Detect which cell encompasses the target text, then output its (x, y) center coordinate. 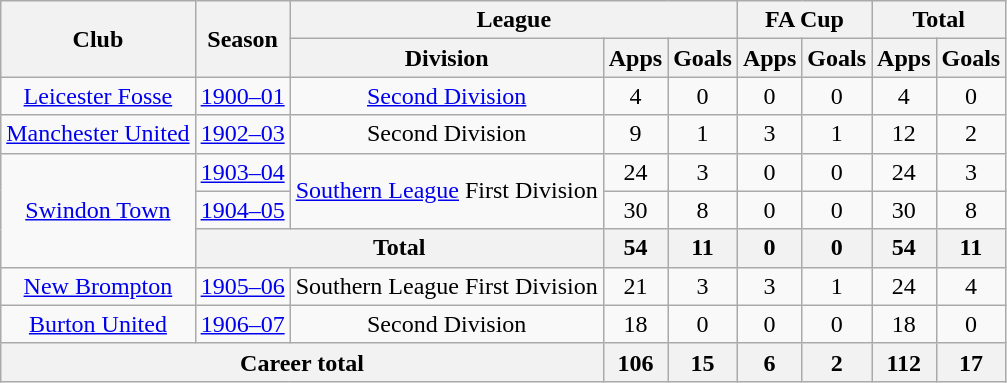
New Brompton (98, 286)
Career total (302, 362)
21 (635, 286)
1905–06 (242, 286)
1902–03 (242, 134)
106 (635, 362)
Season (242, 39)
6 (769, 362)
1904–05 (242, 210)
Burton United (98, 324)
9 (635, 134)
1906–07 (242, 324)
League (514, 20)
Swindon Town (98, 210)
Division (446, 58)
Leicester Fosse (98, 96)
1900–01 (242, 96)
17 (971, 362)
1903–04 (242, 172)
112 (904, 362)
12 (904, 134)
15 (703, 362)
FA Cup (804, 20)
Club (98, 39)
Manchester United (98, 134)
